Return the (X, Y) coordinate for the center point of the cell that contains the specified text.  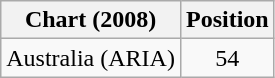
54 (227, 58)
Position (227, 20)
Australia (ARIA) (91, 58)
Chart (2008) (91, 20)
